From the cell containing the given text, extract its center point as (x, y) coordinate. 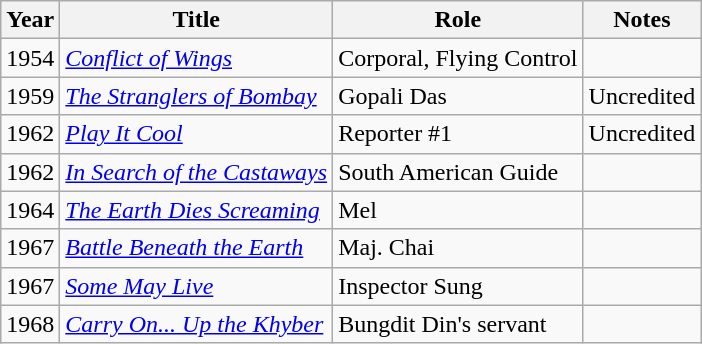
Role (458, 20)
1964 (30, 210)
Title (196, 20)
The Stranglers of Bombay (196, 96)
Year (30, 20)
Mel (458, 210)
Carry On... Up the Khyber (196, 324)
Gopali Das (458, 96)
In Search of the Castaways (196, 172)
Battle Beneath the Earth (196, 248)
Notes (642, 20)
South American Guide (458, 172)
Inspector Sung (458, 286)
Reporter #1 (458, 134)
Maj. Chai (458, 248)
Some May Live (196, 286)
The Earth Dies Screaming (196, 210)
1959 (30, 96)
Bungdit Din's servant (458, 324)
1968 (30, 324)
1954 (30, 58)
Conflict of Wings (196, 58)
Play It Cool (196, 134)
Corporal, Flying Control (458, 58)
